Detect which cell encompasses the target text, then output its (X, Y) center coordinate. 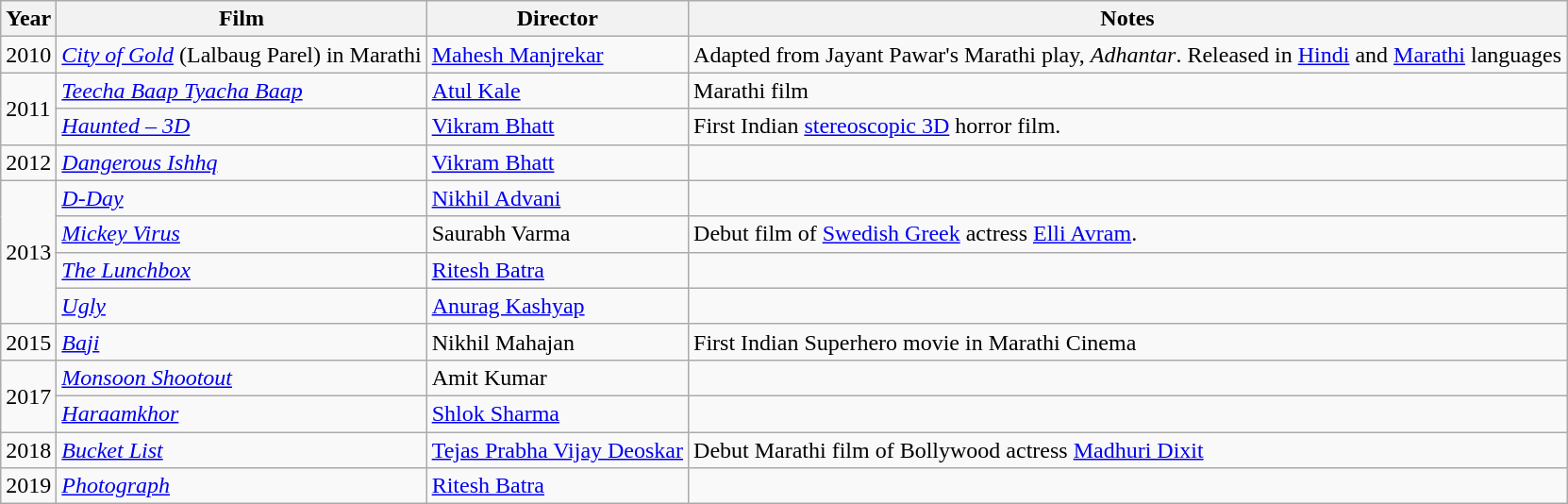
Debut film of Swedish Greek actress Elli Avram. (1128, 234)
Haraamkhor (242, 413)
Teecha Baap Tyacha Baap (242, 91)
The Lunchbox (242, 270)
Adapted from Jayant Pawar's Marathi play, Adhantar. Released in Hindi and Marathi languages (1128, 55)
2018 (28, 450)
City of Gold (Lalbaug Parel) in Marathi (242, 55)
Ugly (242, 306)
Nikhil Mahajan (557, 342)
Nikhil Advani (557, 198)
2017 (28, 395)
2013 (28, 252)
Bucket List (242, 450)
2011 (28, 109)
Anurag Kashyap (557, 306)
D-Day (242, 198)
Debut Marathi film of Bollywood actress Madhuri Dixit (1128, 450)
2012 (28, 162)
Baji (242, 342)
Atul Kale (557, 91)
Mickey Virus (242, 234)
Tejas Prabha Vijay Deoskar (557, 450)
Monsoon Shootout (242, 378)
2019 (28, 486)
2010 (28, 55)
Mahesh Manjrekar (557, 55)
Marathi film (1128, 91)
Film (242, 19)
Photograph (242, 486)
Amit Kumar (557, 378)
Notes (1128, 19)
Saurabh Varma (557, 234)
2015 (28, 342)
Director (557, 19)
Year (28, 19)
Dangerous Ishhq (242, 162)
Haunted – 3D (242, 126)
First Indian stereoscopic 3D horror film. (1128, 126)
Shlok Sharma (557, 413)
First Indian Superhero movie in Marathi Cinema (1128, 342)
